Provide the [X, Y] coordinate of the cell's center where the given text is located.  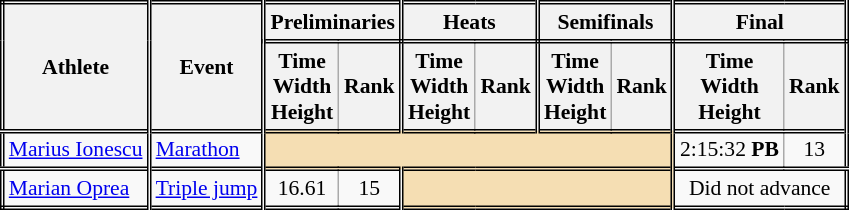
Did not advance [760, 190]
Heats [469, 22]
Event [206, 67]
16.61 [302, 190]
Final [760, 22]
13 [815, 150]
Preliminaries [332, 22]
Athlete [76, 67]
Marian Oprea [76, 190]
Marius Ionescu [76, 150]
Marathon [206, 150]
15 [370, 190]
Semifinals [605, 22]
2:15:32 PB [728, 150]
Triple jump [206, 190]
